Search for the cell housing the specified text and yield its (X, Y) center coordinate. 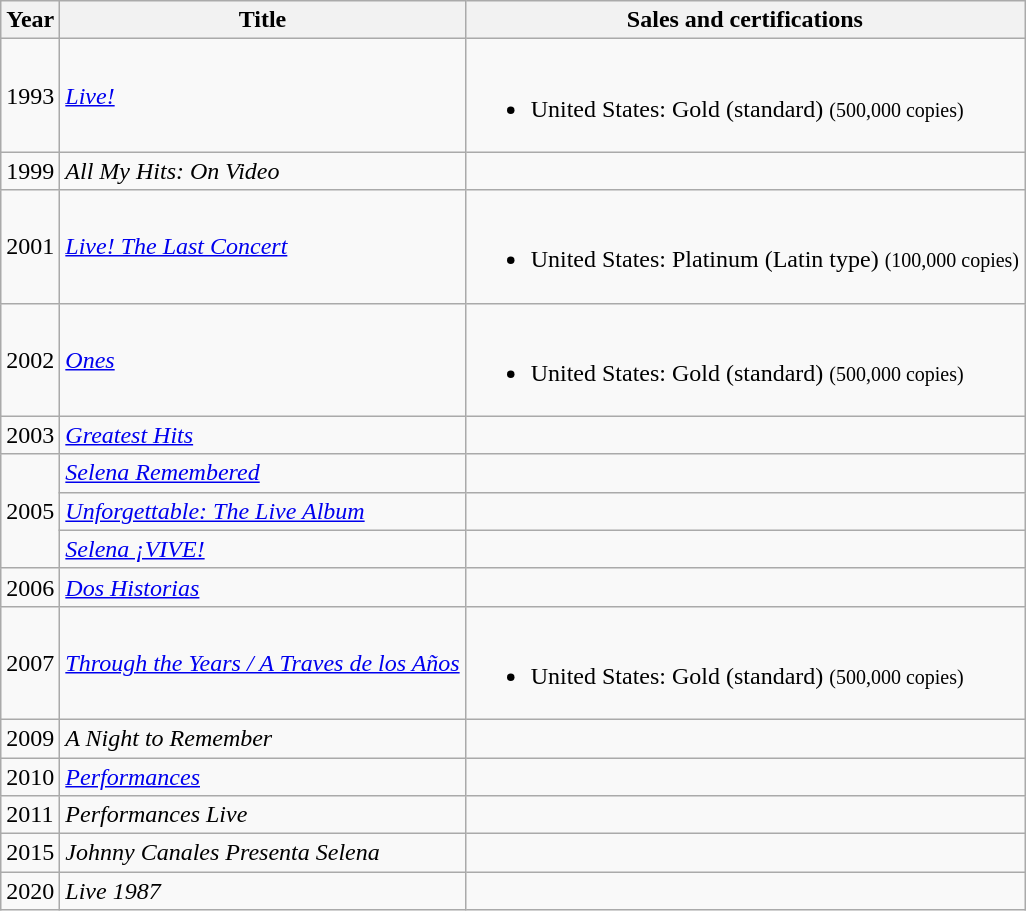
2009 (30, 738)
2020 (30, 891)
2007 (30, 662)
Live 1987 (262, 891)
A Night to Remember (262, 738)
Ones (262, 360)
Greatest Hits (262, 435)
Performances (262, 777)
2003 (30, 435)
2001 (30, 246)
Johnny Canales Presenta Selena (262, 853)
Year (30, 20)
Dos Historias (262, 587)
2002 (30, 360)
All My Hits: On Video (262, 171)
Selena Remembered (262, 473)
Live! The Last Concert (262, 246)
1993 (30, 96)
2005 (30, 511)
Sales and certifications (744, 20)
Through the Years / A Traves de los Años (262, 662)
2011 (30, 815)
2010 (30, 777)
United States: Platinum (Latin type) (100,000 copies) (744, 246)
Performances Live (262, 815)
2006 (30, 587)
Selena ¡VIVE! (262, 549)
Live! (262, 96)
Unforgettable: The Live Album (262, 511)
2015 (30, 853)
Title (262, 20)
1999 (30, 171)
